From the cell containing the given text, extract its center point as (x, y) coordinate. 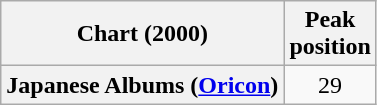
29 (330, 85)
Chart (2000) (142, 34)
Japanese Albums (Oricon) (142, 85)
Peakposition (330, 34)
